For the text-containing cell, return its midpoint in (x, y) coordinate format. 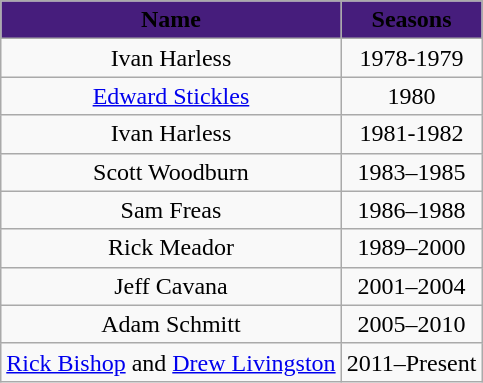
Rick Bishop and Drew Livingston (171, 362)
1981-1982 (412, 134)
Sam Freas (171, 210)
Scott Woodburn (171, 172)
1983–1985 (412, 172)
1989–2000 (412, 248)
Rick Meador (171, 248)
1978-1979 (412, 58)
Name (171, 20)
2001–2004 (412, 286)
2005–2010 (412, 324)
2011–Present (412, 362)
Adam Schmitt (171, 324)
Seasons (412, 20)
Edward Stickles (171, 96)
1980 (412, 96)
Jeff Cavana (171, 286)
1986–1988 (412, 210)
